Locate the cell with the specified text and output its [x, y] center coordinate. 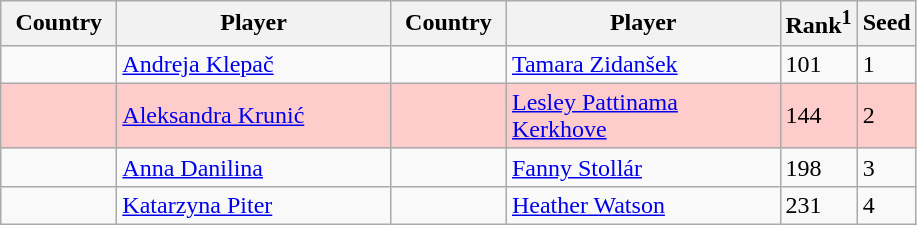
231 [818, 205]
Lesley Pattinama Kerkhove [643, 116]
198 [818, 167]
Andreja Klepač [254, 64]
Tamara Zidanšek [643, 64]
3 [886, 167]
Aleksandra Krunić [254, 116]
Heather Watson [643, 205]
1 [886, 64]
Anna Danilina [254, 167]
Rank1 [818, 24]
Fanny Stollár [643, 167]
4 [886, 205]
144 [818, 116]
2 [886, 116]
101 [818, 64]
Katarzyna Piter [254, 205]
Seed [886, 24]
